Determine the (x, y) coordinate at the center of the cell enclosing the given text.  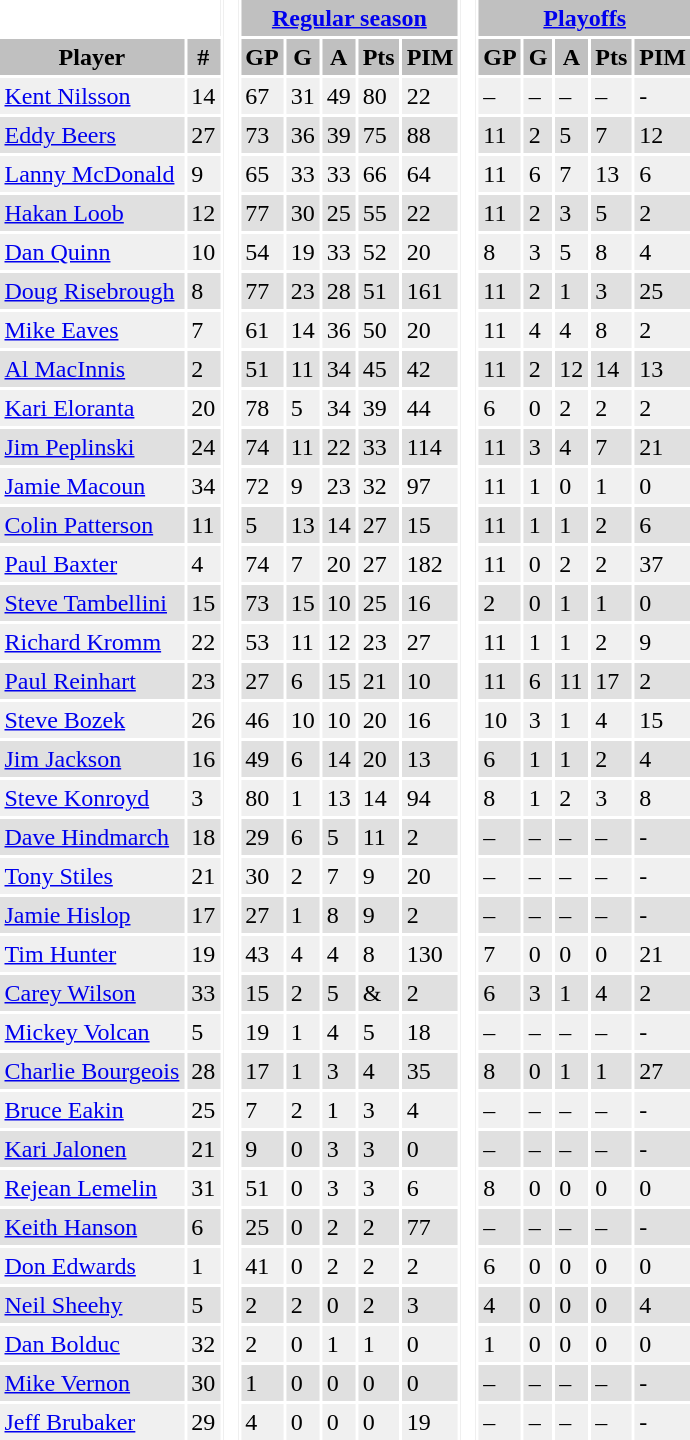
50 (378, 330)
54 (262, 252)
Mike Vernon (92, 1383)
Dan Quinn (92, 252)
26 (204, 720)
Jeff Brubaker (92, 1422)
PIM (430, 57)
53 (262, 642)
114 (430, 447)
Colin Patterson (92, 525)
Tony Stiles (92, 876)
Kent Nilsson (92, 96)
Regular season (350, 18)
Kari Eloranta (92, 408)
130 (430, 954)
43 (262, 954)
75 (378, 135)
Bruce Eakin (92, 1110)
Don Edwards (92, 1266)
Jim Peplinski (92, 447)
Steve Konroyd (92, 798)
66 (378, 174)
Doug Risebrough (92, 291)
42 (430, 369)
Hakan Loob (92, 213)
# (204, 57)
Carey Wilson (92, 993)
Steve Tambellini (92, 603)
Mike Eaves (92, 330)
161 (430, 291)
Eddy Beers (92, 135)
Al MacInnis (92, 369)
72 (262, 486)
Player (92, 57)
44 (430, 408)
Paul Baxter (92, 564)
Jim Jackson (92, 759)
97 (430, 486)
Steve Bozek (92, 720)
Rejean Lemelin (92, 1188)
Jamie Hislop (92, 915)
Keith Hanson (92, 1227)
& (378, 993)
67 (262, 96)
Neil Sheehy (92, 1305)
Charlie Bourgeois (92, 1071)
Dan Bolduc (92, 1344)
Jamie Macoun (92, 486)
Kari Jalonen (92, 1149)
55 (378, 213)
24 (204, 447)
46 (262, 720)
64 (430, 174)
Tim Hunter (92, 954)
35 (430, 1071)
Richard Kromm (92, 642)
Dave Hindmarch (92, 837)
94 (430, 798)
88 (430, 135)
Paul Reinhart (92, 681)
78 (262, 408)
45 (378, 369)
65 (262, 174)
182 (430, 564)
Lanny McDonald (92, 174)
52 (378, 252)
41 (262, 1266)
61 (262, 330)
Mickey Volcan (92, 1032)
